Return [X, Y] of the center of cell containing provided text 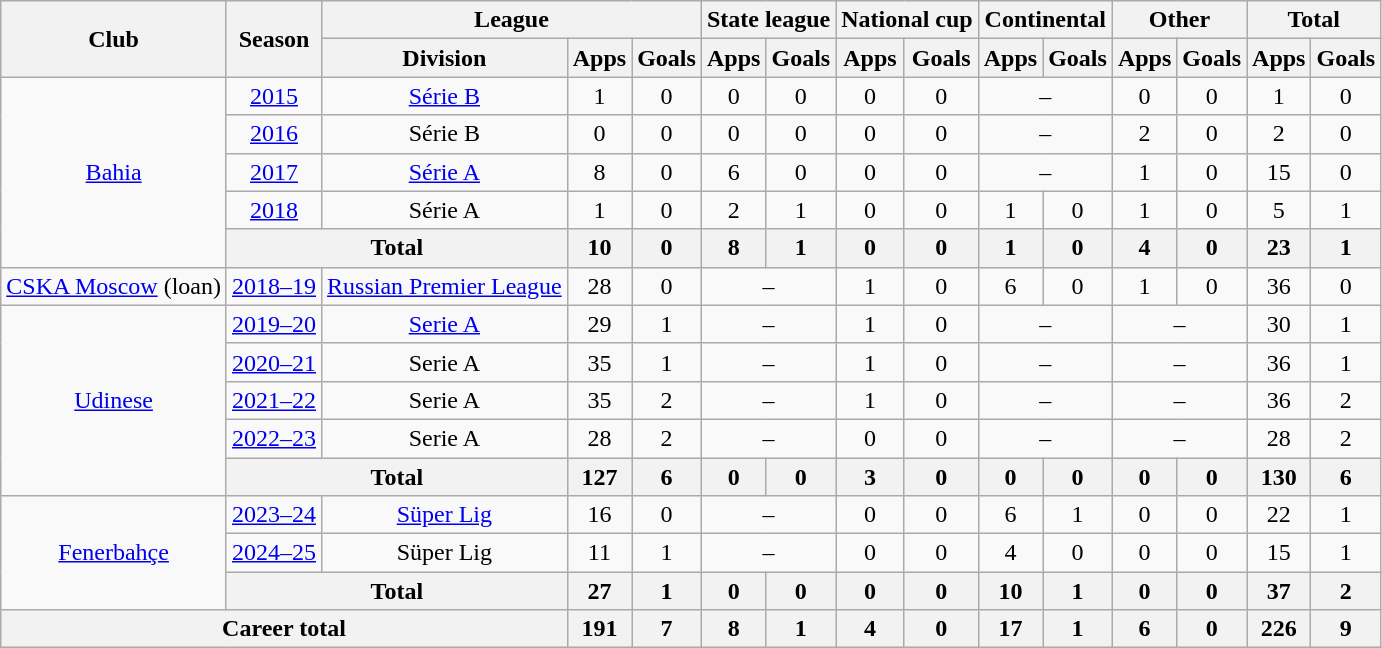
127 [599, 477]
State league [768, 20]
191 [599, 629]
30 [1279, 324]
Career total [284, 629]
2019–20 [274, 324]
Continental [1045, 20]
23 [1279, 248]
17 [1010, 629]
11 [599, 553]
Season [274, 39]
Other [1179, 20]
CSKA Moscow (loan) [114, 286]
Division [445, 58]
2015 [274, 96]
2024–25 [274, 553]
Bahia [114, 172]
2021–22 [274, 400]
2020–21 [274, 362]
Udinese [114, 400]
9 [1346, 629]
2016 [274, 134]
League [512, 20]
2023–24 [274, 515]
29 [599, 324]
2018–19 [274, 286]
2022–23 [274, 438]
Fenerbahçe [114, 553]
226 [1279, 629]
Club [114, 39]
Russian Premier League [445, 286]
5 [1279, 210]
22 [1279, 515]
2018 [274, 210]
2017 [274, 172]
27 [599, 591]
130 [1279, 477]
National cup [907, 20]
3 [870, 477]
16 [599, 515]
7 [667, 629]
37 [1279, 591]
